Locate the cell with the specified text and output its [x, y] center coordinate. 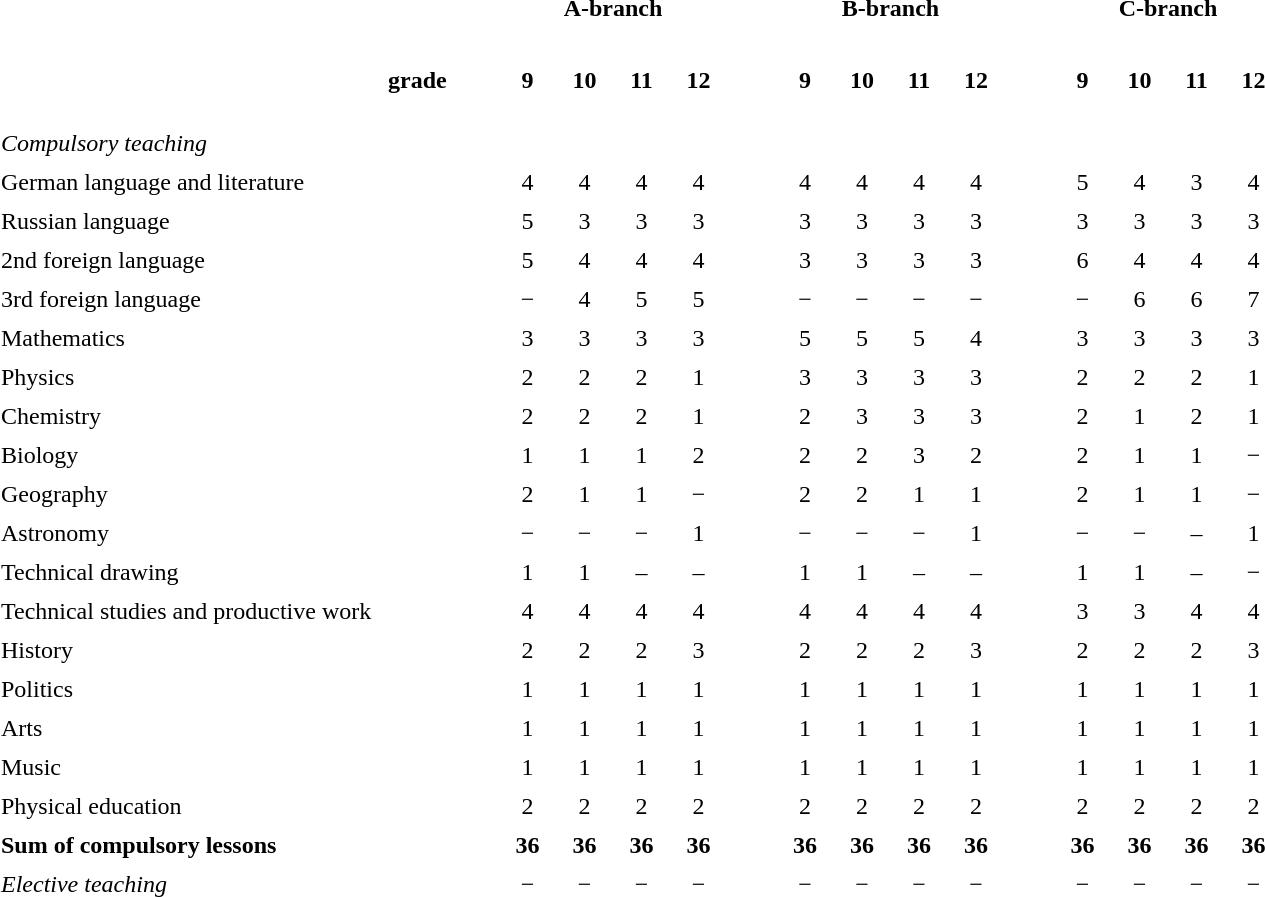
grade [440, 80]
